Identify which cell holds the provided text, then report its [X, Y] central coordinate. 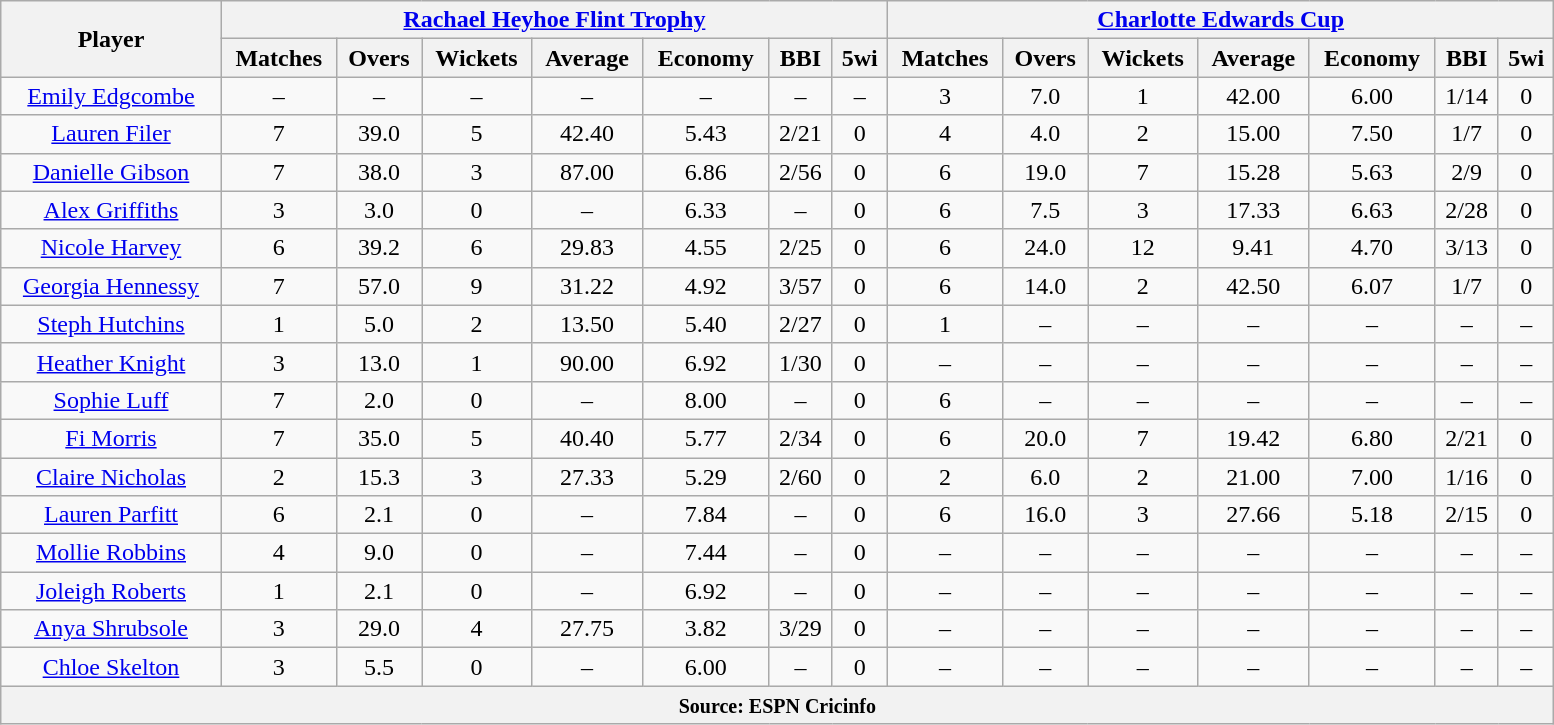
Heather Knight [111, 362]
7.44 [706, 553]
Charlotte Edwards Cup [1220, 20]
5.29 [706, 477]
Source: ESPN Cricinfo [778, 705]
6.86 [706, 172]
19.0 [1046, 172]
Anya Shrubsole [111, 629]
2.0 [378, 400]
2/25 [800, 248]
6.80 [1372, 438]
7.5 [1046, 210]
2/27 [800, 324]
15.3 [378, 477]
3/29 [800, 629]
Danielle Gibson [111, 172]
42.00 [1254, 96]
7.84 [706, 515]
4.55 [706, 248]
39.0 [378, 134]
Lauren Filer [111, 134]
Mollie Robbins [111, 553]
90.00 [586, 362]
Fi Morris [111, 438]
7.0 [1046, 96]
5.0 [378, 324]
42.40 [586, 134]
3/57 [800, 286]
19.42 [1254, 438]
2/9 [1466, 172]
9 [477, 286]
13.0 [378, 362]
Alex Griffiths [111, 210]
27.75 [586, 629]
5.18 [1372, 515]
6.07 [1372, 286]
29.83 [586, 248]
2/34 [800, 438]
87.00 [586, 172]
14.0 [1046, 286]
6.63 [1372, 210]
15.00 [1254, 134]
7.00 [1372, 477]
40.40 [586, 438]
1/16 [1466, 477]
3.82 [706, 629]
7.50 [1372, 134]
Claire Nicholas [111, 477]
27.66 [1254, 515]
15.28 [1254, 172]
9.0 [378, 553]
2/60 [800, 477]
2/28 [1466, 210]
24.0 [1046, 248]
31.22 [586, 286]
57.0 [378, 286]
35.0 [378, 438]
Sophie Luff [111, 400]
12 [1143, 248]
Nicole Harvey [111, 248]
8.00 [706, 400]
27.33 [586, 477]
Lauren Parfitt [111, 515]
5.77 [706, 438]
17.33 [1254, 210]
Rachael Heyhoe Flint Trophy [554, 20]
Emily Edgcombe [111, 96]
Joleigh Roberts [111, 591]
21.00 [1254, 477]
Georgia Hennessy [111, 286]
5.40 [706, 324]
2/56 [800, 172]
5.5 [378, 667]
20.0 [1046, 438]
9.41 [1254, 248]
2/15 [1466, 515]
13.50 [586, 324]
3.0 [378, 210]
5.43 [706, 134]
42.50 [1254, 286]
Chloe Skelton [111, 667]
6.0 [1046, 477]
Player [111, 39]
5.63 [1372, 172]
4.0 [1046, 134]
39.2 [378, 248]
3/13 [1466, 248]
1/14 [1466, 96]
29.0 [378, 629]
4.92 [706, 286]
Steph Hutchins [111, 324]
4.70 [1372, 248]
16.0 [1046, 515]
1/30 [800, 362]
38.0 [378, 172]
6.33 [706, 210]
